From the cell containing the given text, extract its center point as [x, y] coordinate. 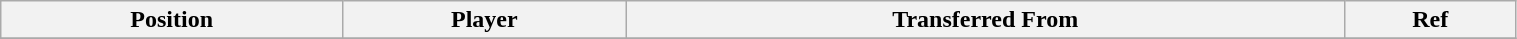
Player [484, 20]
Position [172, 20]
Ref [1430, 20]
Transferred From [985, 20]
